Output the [X, Y] coordinate of the center of the cell containing the given text.  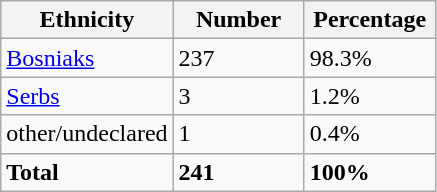
98.3% [370, 58]
Ethnicity [87, 20]
1 [238, 134]
Percentage [370, 20]
Bosniaks [87, 58]
100% [370, 172]
other/undeclared [87, 134]
Serbs [87, 96]
Total [87, 172]
237 [238, 58]
241 [238, 172]
Number [238, 20]
3 [238, 96]
1.2% [370, 96]
0.4% [370, 134]
